Search for the cell housing the specified text and yield its [X, Y] center coordinate. 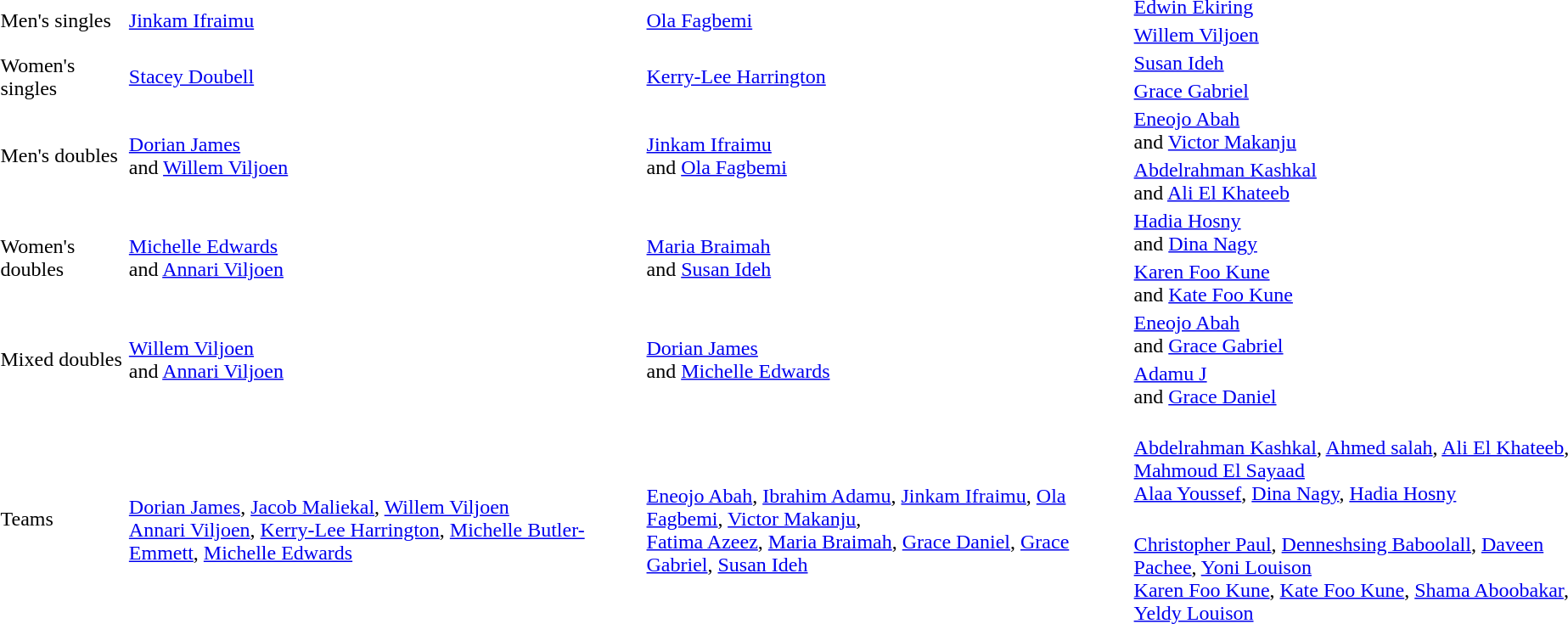
Dorian Jamesand Willem Viljoen [385, 156]
Michelle Edwardsand Annari Viljoen [385, 258]
Dorian Jamesand Michelle Edwards [888, 360]
Jinkam Ifraimuand Ola Fagbemi [888, 156]
Maria Braimahand Susan Ideh [888, 258]
Stacey Doubell [385, 76]
Willem Viljoenand Annari Viljoen [385, 360]
Kerry-Lee Harrington [888, 76]
